Detect which cell encompasses the target text, then output its (X, Y) center coordinate. 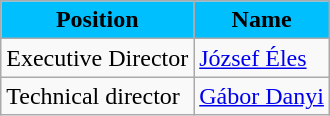
József Éles (262, 58)
Gábor Danyi (262, 96)
Name (262, 20)
Executive Director (98, 58)
Position (98, 20)
Technical director (98, 96)
